Capture the cell that displays the provided text and extract its (x, y) central coordinate. 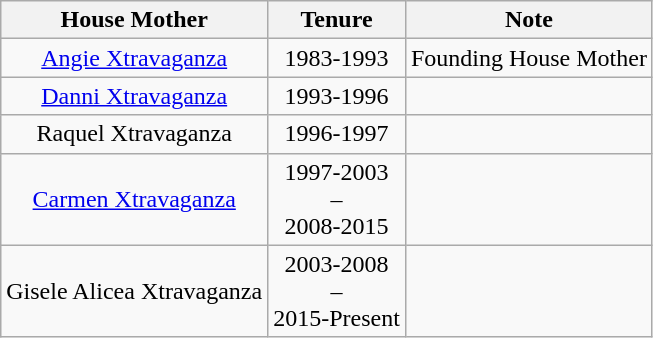
2003-2008–2015-Present (337, 291)
Danni Xtravaganza (134, 96)
House Mother (134, 20)
Founding House Mother (528, 58)
Raquel Xtravaganza (134, 134)
Carmen Xtravaganza (134, 199)
1996-1997 (337, 134)
Note (528, 20)
Tenure (337, 20)
1983-1993 (337, 58)
1997-2003–2008-2015 (337, 199)
Angie Xtravaganza (134, 58)
Gisele Alicea Xtravaganza (134, 291)
1993-1996 (337, 96)
